Scan for the cell matching the given text and deliver its [X, Y] coordinate at center. 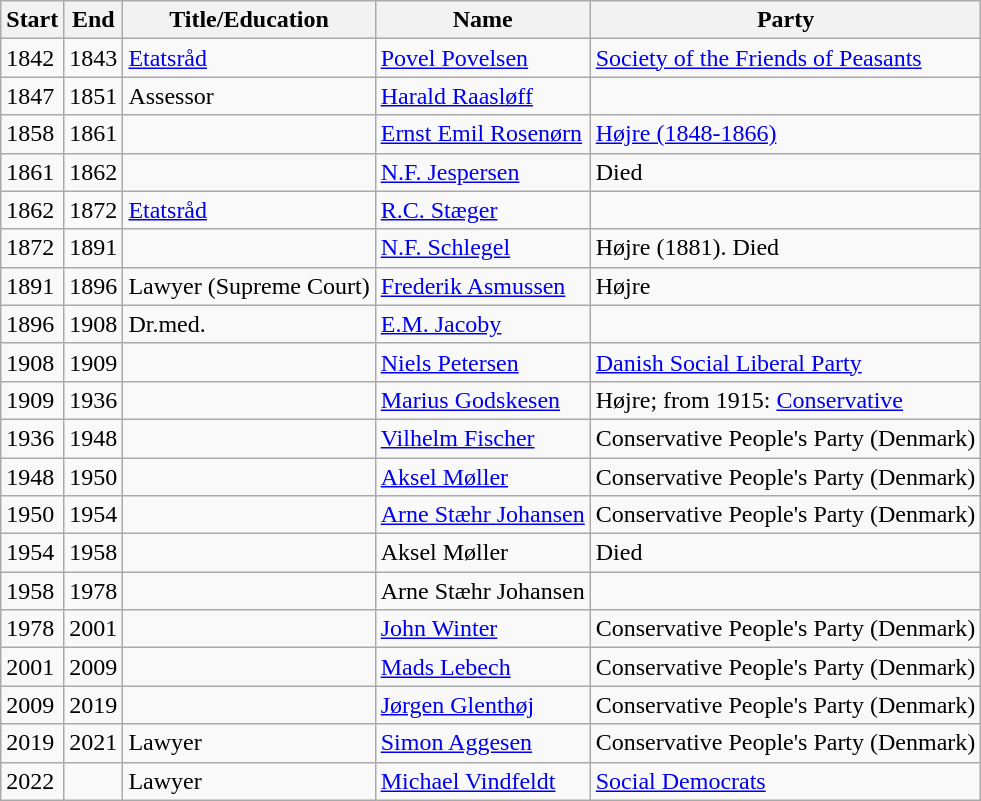
Social Democrats [786, 781]
Lawyer (Supreme Court) [249, 286]
Start [32, 20]
Party [786, 20]
Marius Godskesen [482, 400]
Title/Education [249, 20]
Niels Petersen [482, 362]
Name [482, 20]
N.F. Schlegel [482, 248]
Michael Vindfeldt [482, 781]
2022 [32, 781]
Vilhelm Fischer [482, 438]
John Winter [482, 629]
Højre; from 1915: Conservative [786, 400]
Simon Aggesen [482, 743]
Højre (1848-1866) [786, 134]
Dr.med. [249, 324]
End [94, 20]
Frederik Asmussen [482, 286]
Højre (1881). Died [786, 248]
Assessor [249, 96]
1851 [94, 96]
Højre [786, 286]
Mads Lebech [482, 667]
Povel Povelsen [482, 58]
N.F. Jespersen [482, 172]
1858 [32, 134]
Harald Raasløff [482, 96]
Ernst Emil Rosenørn [482, 134]
Society of the Friends of Peasants [786, 58]
Jørgen Glenthøj [482, 705]
R.C. Stæger [482, 210]
Danish Social Liberal Party [786, 362]
1843 [94, 58]
E.M. Jacoby [482, 324]
1842 [32, 58]
2021 [94, 743]
1847 [32, 96]
